Find where the given text appears and provide that cell's center as (x, y) coordinate. 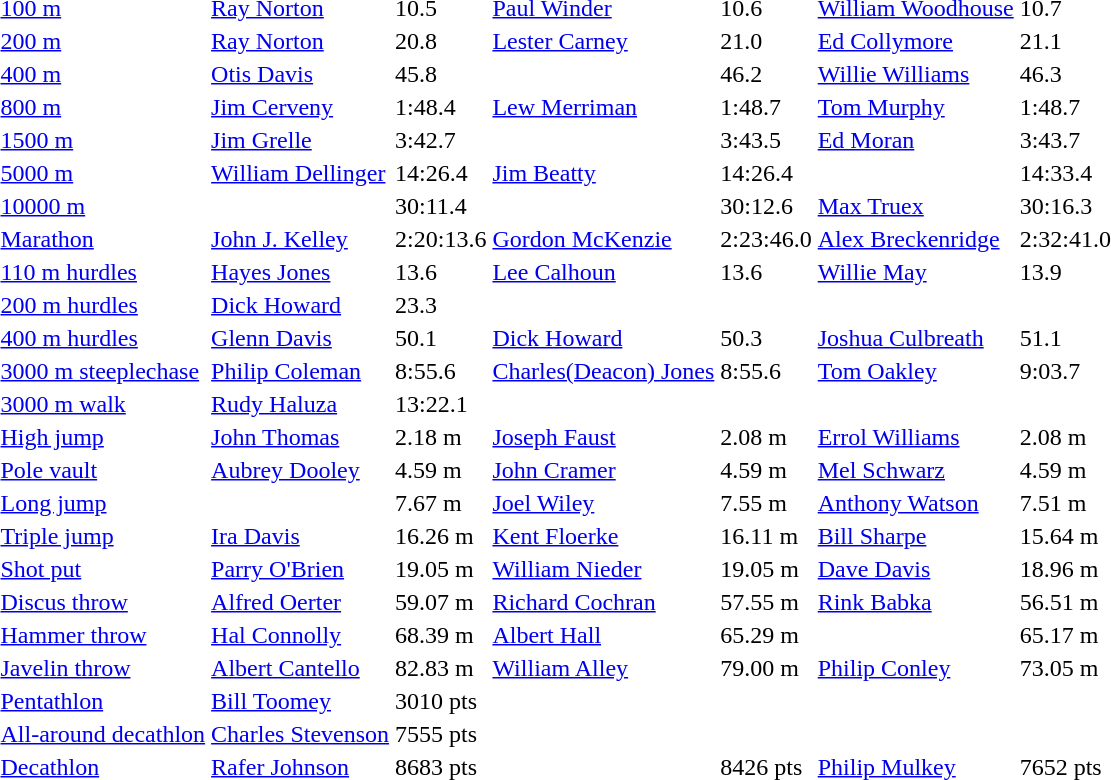
Ray Norton (300, 41)
3:43.5 (766, 140)
Max Truex (916, 206)
Parry O'Brien (300, 569)
Mel Schwarz (916, 470)
13:22.1 (441, 404)
William Alley (604, 668)
William Dellinger (300, 173)
16.11 m (766, 536)
21.0 (766, 41)
Willie May (916, 272)
Bill Sharpe (916, 536)
3010 pts (441, 701)
Jim Beatty (604, 173)
Gordon McKenzie (604, 239)
Glenn Davis (300, 338)
Tom Oakley (916, 371)
Hal Connolly (300, 635)
Philip Coleman (300, 371)
50.1 (441, 338)
Kent Floerke (604, 536)
Jim Cerveny (300, 107)
16.26 m (441, 536)
Rudy Haluza (300, 404)
Jim Grelle (300, 140)
Willie Williams (916, 74)
Philip Conley (916, 668)
Richard Cochran (604, 602)
Tom Murphy (916, 107)
Albert Cantello (300, 668)
Alex Breckenridge (916, 239)
82.83 m (441, 668)
Anthony Watson (916, 503)
Charles Stevenson (300, 734)
57.55 m (766, 602)
59.07 m (441, 602)
John J. Kelley (300, 239)
1:48.4 (441, 107)
1:48.7 (766, 107)
45.8 (441, 74)
Joseph Faust (604, 437)
Rink Babka (916, 602)
2.18 m (441, 437)
John Thomas (300, 437)
Lew Merriman (604, 107)
50.3 (766, 338)
Dave Davis (916, 569)
Charles(Deacon) Jones (604, 371)
65.29 m (766, 635)
30:12.6 (766, 206)
7.55 m (766, 503)
Lester Carney (604, 41)
Joshua Culbreath (916, 338)
Lee Calhoun (604, 272)
2:20:13.6 (441, 239)
7.67 m (441, 503)
Hayes Jones (300, 272)
William Nieder (604, 569)
3:42.7 (441, 140)
30:11.4 (441, 206)
79.00 m (766, 668)
Joel Wiley (604, 503)
Aubrey Dooley (300, 470)
Alfred Oerter (300, 602)
Albert Hall (604, 635)
Ed Moran (916, 140)
7555 pts (441, 734)
Bill Toomey (300, 701)
2.08 m (766, 437)
Ed Collymore (916, 41)
Errol Williams (916, 437)
2:23:46.0 (766, 239)
46.2 (766, 74)
John Cramer (604, 470)
Otis Davis (300, 74)
Ira Davis (300, 536)
68.39 m (441, 635)
23.3 (441, 305)
20.8 (441, 41)
